Detect which cell encompasses the target text, then output its [X, Y] center coordinate. 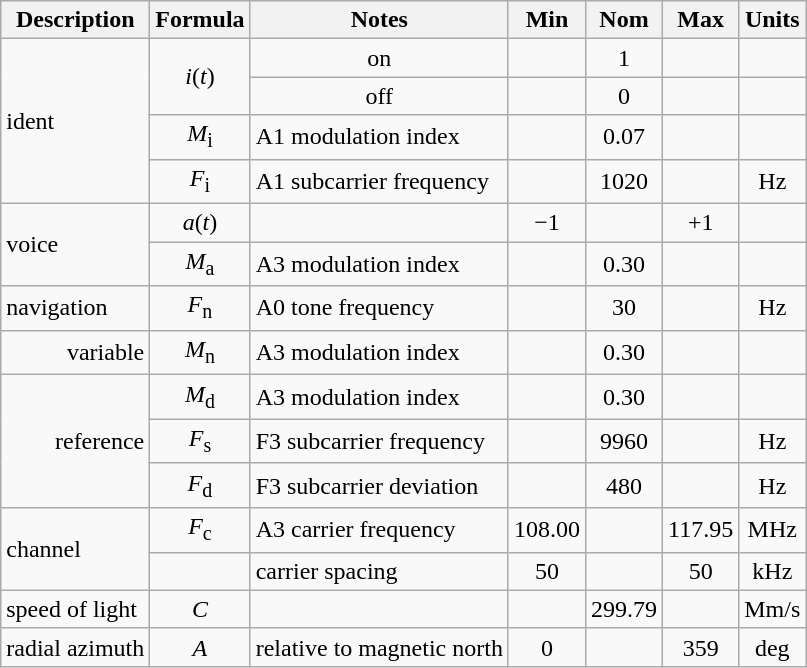
Fi [200, 181]
299.79 [624, 609]
on [379, 58]
radial azimuth [76, 647]
Fd [200, 485]
relative to magnetic north [379, 647]
9960 [624, 441]
1 [624, 58]
A1 modulation index [379, 137]
C [200, 609]
MHz [772, 530]
359 [701, 647]
A0 tone frequency [379, 308]
1020 [624, 181]
F3 subcarrier frequency [379, 441]
reference [76, 442]
−1 [546, 223]
Mi [200, 137]
deg [772, 647]
Notes [379, 20]
Mn [200, 352]
Formula [200, 20]
A3 carrier frequency [379, 530]
480 [624, 485]
ident [76, 122]
i(t) [200, 77]
carrier spacing [379, 571]
A1 subcarrier frequency [379, 181]
Md [200, 397]
voice [76, 245]
Fn [200, 308]
Min [546, 20]
117.95 [701, 530]
channel [76, 549]
speed of light [76, 609]
navigation [76, 308]
Nom [624, 20]
30 [624, 308]
0.07 [624, 137]
+1 [701, 223]
A [200, 647]
Fs [200, 441]
Fc [200, 530]
Max [701, 20]
Description [76, 20]
off [379, 96]
variable [76, 352]
Units [772, 20]
Mm/s [772, 609]
108.00 [546, 530]
a(t) [200, 223]
F3 subcarrier deviation [379, 485]
kHz [772, 571]
Ma [200, 264]
